Provide the [X, Y] coordinate of the cell's center where the given text is located.  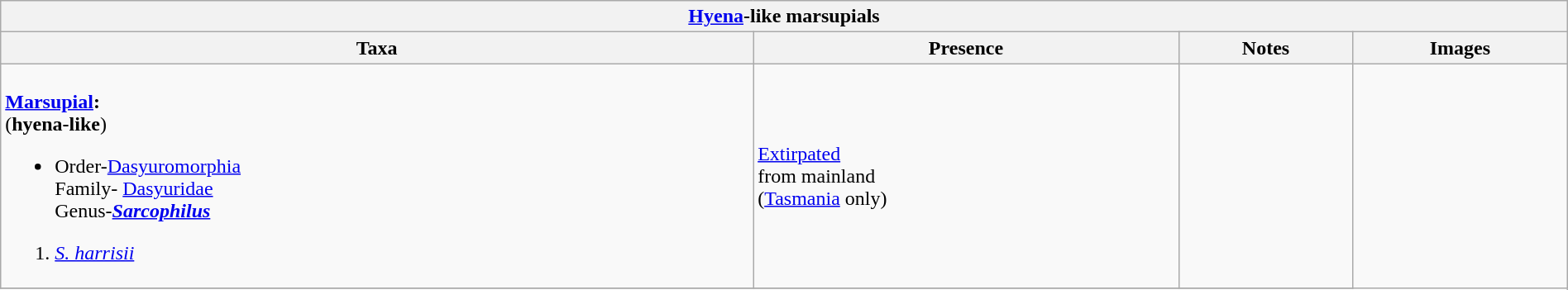
Presence [966, 48]
Taxa [377, 48]
Images [1460, 48]
Notes [1265, 48]
Marsupial:(hyena-like)Order-DasyuromorphiaFamily- DasyuridaeGenus-SarcophilusS. harrisii [377, 176]
Extirpatedfrom mainland(Tasmania only) [966, 176]
Hyena-like marsupials [784, 17]
